Locate the cell with the specified text and output its (x, y) center coordinate. 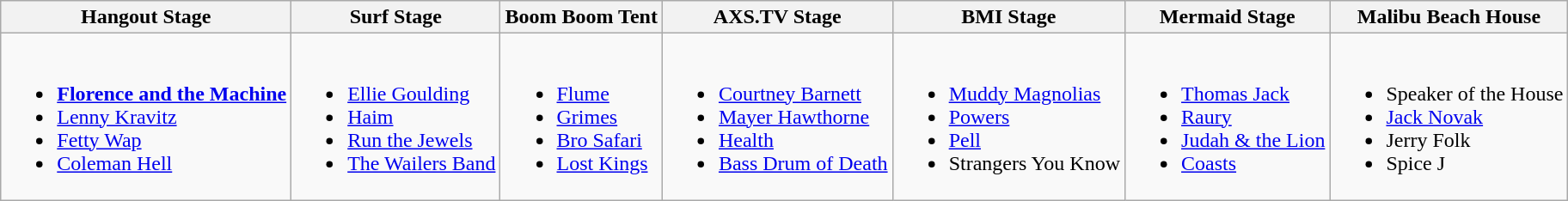
BMI Stage (1008, 17)
Thomas JackRauryJudah & the LionCoasts (1228, 117)
Surf Stage (395, 17)
Muddy MagnoliasPowersPellStrangers You Know (1008, 117)
Malibu Beach House (1449, 17)
Boom Boom Tent (581, 17)
Mermaid Stage (1228, 17)
FlumeGrimesBro SafariLost Kings (581, 117)
AXS.TV Stage (777, 17)
Ellie GouldingHaimRun the JewelsThe Wailers Band (395, 117)
Florence and the MachineLenny KravitzFetty WapColeman Hell (146, 117)
Courtney BarnettMayer HawthorneHealthBass Drum of Death (777, 117)
Hangout Stage (146, 17)
Speaker of the HouseJack NovakJerry FolkSpice J (1449, 117)
